Capture the cell that displays the provided text and extract its [x, y] central coordinate. 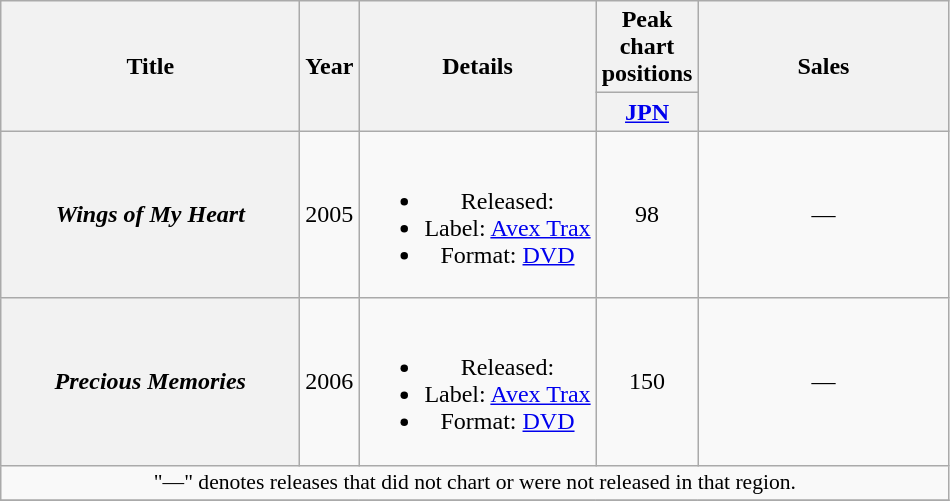
2006 [330, 382]
JPN [647, 112]
Sales [824, 66]
Details [478, 66]
"—" denotes releases that did not chart or were not released in that region. [475, 483]
Peak chart positions [647, 47]
Year [330, 66]
2005 [330, 214]
Precious Memories [150, 382]
98 [647, 214]
Title [150, 66]
Wings of My Heart [150, 214]
150 [647, 382]
